Locate the cell with the specified text and output its [X, Y] center coordinate. 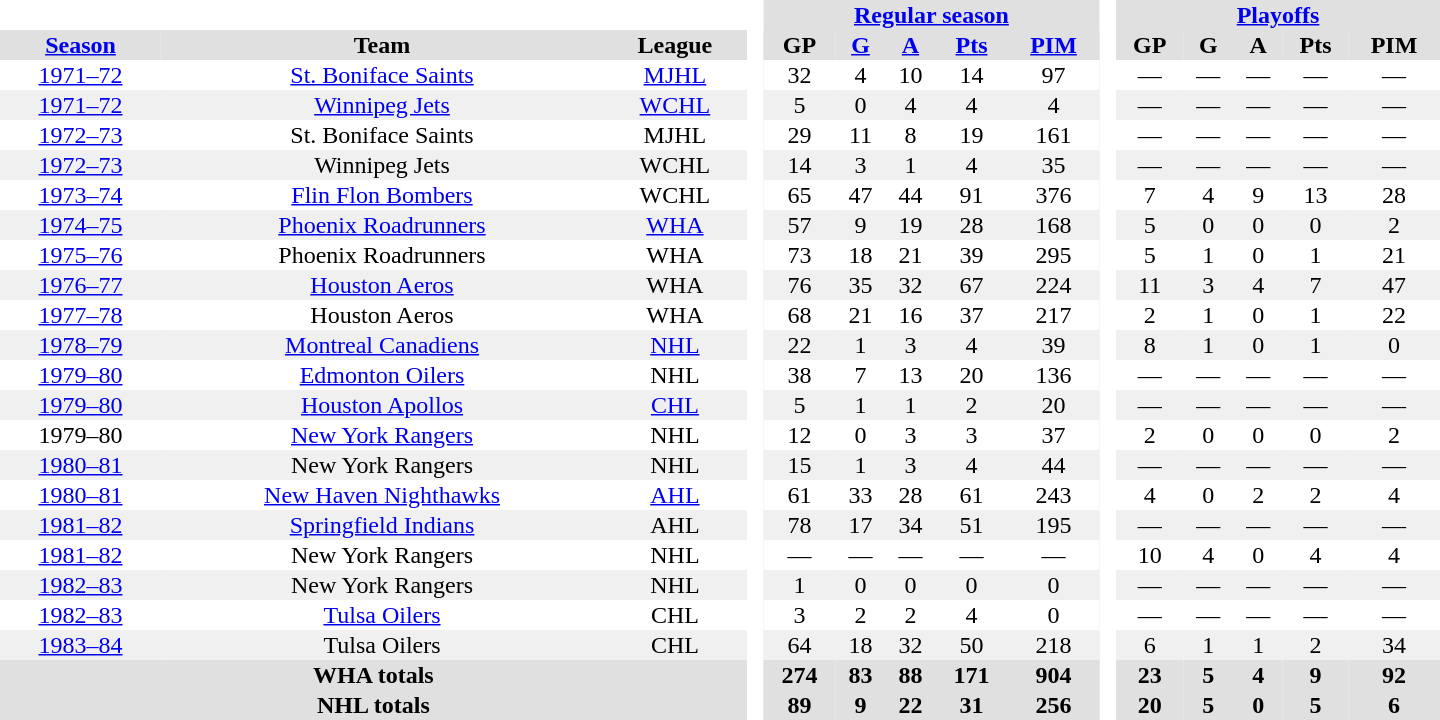
65 [799, 195]
Montreal Canadiens [382, 345]
295 [1054, 255]
50 [971, 645]
1976–77 [80, 285]
168 [1054, 225]
243 [1054, 495]
1974–75 [80, 225]
1983–84 [80, 645]
68 [799, 315]
218 [1054, 645]
Season [80, 45]
64 [799, 645]
1975–76 [80, 255]
Houston Apollos [382, 405]
League [675, 45]
33 [861, 495]
171 [971, 675]
83 [861, 675]
904 [1054, 675]
12 [799, 435]
161 [1054, 135]
38 [799, 375]
51 [971, 525]
195 [1054, 525]
1973–74 [80, 195]
224 [1054, 285]
376 [1054, 195]
76 [799, 285]
256 [1054, 705]
Edmonton Oilers [382, 375]
Regular season [931, 15]
31 [971, 705]
57 [799, 225]
217 [1054, 315]
97 [1054, 75]
274 [799, 675]
88 [910, 675]
16 [910, 315]
73 [799, 255]
Playoffs [1278, 15]
92 [1394, 675]
NHL totals [374, 705]
23 [1150, 675]
91 [971, 195]
15 [799, 465]
1978–79 [80, 345]
136 [1054, 375]
Team [382, 45]
1977–78 [80, 315]
New Haven Nighthawks [382, 495]
78 [799, 525]
WHA totals [374, 675]
Flin Flon Bombers [382, 195]
89 [799, 705]
Springfield Indians [382, 525]
67 [971, 285]
29 [799, 135]
17 [861, 525]
